For the text-containing cell, return its midpoint in (x, y) coordinate format. 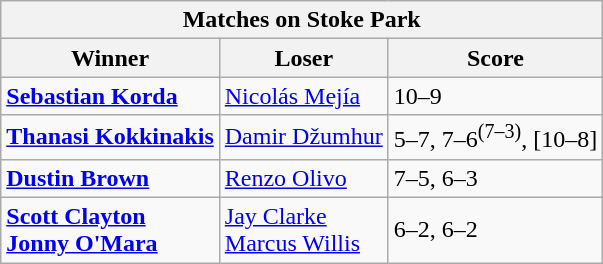
7–5, 6–3 (495, 178)
Matches on Stoke Park (302, 20)
Winner (110, 58)
Sebastian Korda (110, 96)
Score (495, 58)
Thanasi Kokkinakis (110, 138)
10–9 (495, 96)
Scott Clayton Jonny O'Mara (110, 230)
6–2, 6–2 (495, 230)
Dustin Brown (110, 178)
Damir Džumhur (304, 138)
Renzo Olivo (304, 178)
Jay Clarke Marcus Willis (304, 230)
5–7, 7–6(7–3), [10–8] (495, 138)
Nicolás Mejía (304, 96)
Loser (304, 58)
